Extract the (x, y) coordinate from the center of the cell holding the provided text.  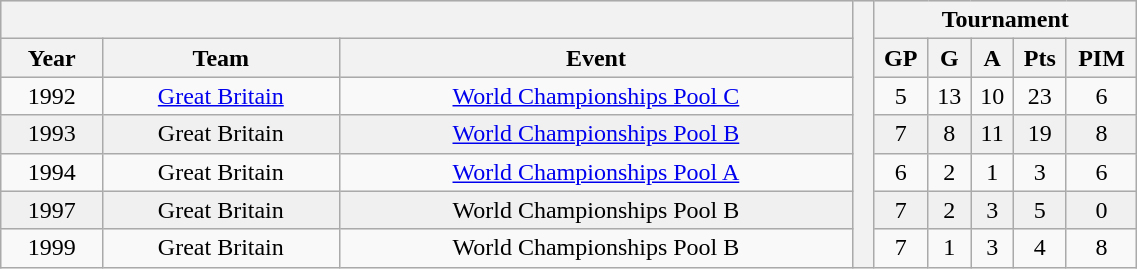
Year (52, 58)
World Championships Pool A (596, 172)
Team (221, 58)
1992 (52, 96)
4 (1040, 248)
G (950, 58)
1997 (52, 210)
10 (992, 96)
World Championships Pool C (596, 96)
Event (596, 58)
19 (1040, 134)
PIM (1102, 58)
Tournament (1006, 20)
23 (1040, 96)
1999 (52, 248)
GP (901, 58)
11 (992, 134)
0 (1102, 210)
A (992, 58)
1993 (52, 134)
1994 (52, 172)
13 (950, 96)
Pts (1040, 58)
